Provide the (x, y) coordinate of the cell's center where the given text is located.  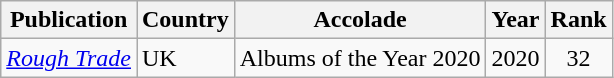
UK (185, 58)
32 (578, 58)
Country (185, 20)
2020 (516, 58)
Rank (578, 20)
Accolade (360, 20)
Albums of the Year 2020 (360, 58)
Year (516, 20)
Publication (69, 20)
Rough Trade (69, 58)
